From the cell containing the given text, extract its center point as (X, Y) coordinate. 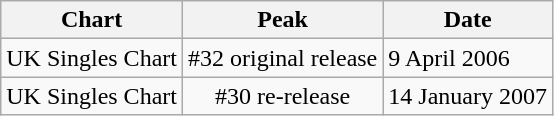
Chart (92, 20)
#30 re-release (282, 96)
9 April 2006 (468, 58)
Peak (282, 20)
14 January 2007 (468, 96)
Date (468, 20)
#32 original release (282, 58)
